Identify which cell holds the provided text, then report its [x, y] central coordinate. 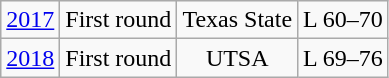
2017 [30, 20]
L 69–76 [344, 58]
2018 [30, 58]
Texas State [238, 20]
L 60–70 [344, 20]
UTSA [238, 58]
